For the text-containing cell, return its midpoint in (X, Y) coordinate format. 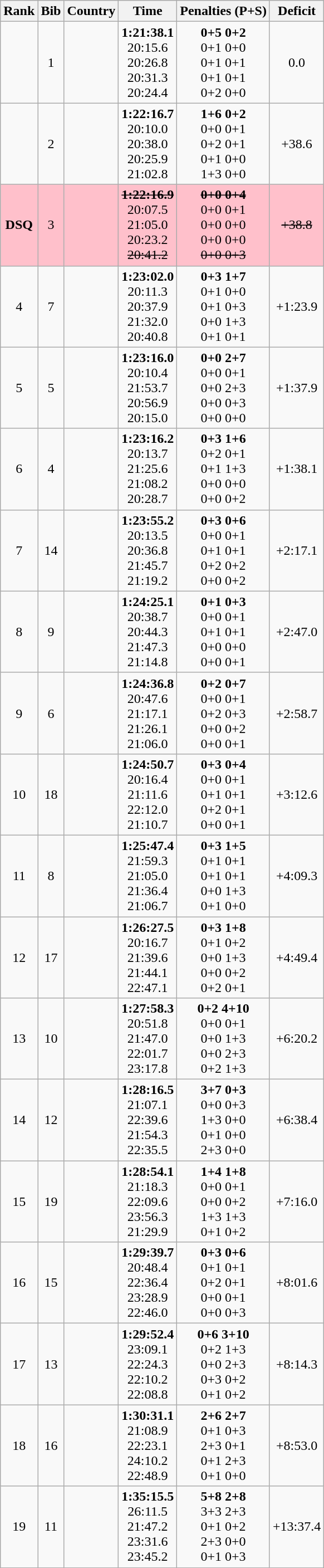
1:24:50.720:16.4 21:11.6 22:12.0 21:10.7 (148, 794)
1:26:27.520:16.7 21:39.6 21:44.1 22:47.1 (148, 958)
2+6 2+7 0+1 0+3 2+3 0+1 0+1 2+3 0+1 0+0 (224, 1445)
1:28:16.521:07.1 22:39.6 21:54.3 22:35.5 (148, 1120)
1:23:16.220:13.7 21:25.6 21:08.2 20:28.7 (148, 469)
+2:17.1 (296, 550)
1+4 1+8 0+0 0+1 0+0 0+21+3 1+3 0+1 0+2 (224, 1201)
1:29:39.720:48.4 22:36.4 23:28.9 22:46.0 (148, 1283)
1:28:54.121:18.3 22:09.6 23:56.3 21:29.9 (148, 1201)
0+3 1+7 0+1 0+0 0+1 0+3 0+0 1+3 0+1 0+1 (224, 306)
+8:53.0 (296, 1445)
1:22:16.920:07.5 21:05.0 20:23.2 20:41.2 (148, 225)
0+3 1+5 0+1 0+1 0+1 0+1 0+0 1+3 0+1 0+0 (224, 876)
2 (51, 144)
1 (51, 62)
1:25:47.4 21:59.321:05.0 21:36.4 21:06.7 (148, 876)
0.0 (296, 62)
+8:14.3 (296, 1364)
1+6 0+2 0+0 0+1 0+2 0+1 0+1 0+0 1+3 0+0 (224, 144)
5+8 2+8 3+3 2+3 0+1 0+22+3 0+0 0+1 0+3 (224, 1527)
+8:01.6 (296, 1283)
1:23:16.020:10.4 21:53.7 20:56.9 20:15.0 (148, 388)
+1:23.9 (296, 306)
Time (148, 11)
0+3 1+8 0+1 0+2 0+0 1+30+0 0+2 0+2 0+1 (224, 958)
1:23:55.220:13.5 20:36.8 21:45.7 21:19.2 (148, 550)
+1:37.9 (296, 388)
1:24:36.820:47.6 21:17.1 21:26.1 21:06.0 (148, 713)
+13:37.4 (296, 1527)
Bib (51, 11)
Penalties (P+S) (224, 11)
1:30:31.121:08.9 22:23.1 24:10.2 22:48.9 (148, 1445)
1:24:25.120:38.7 20:44.3 21:47.3 21:14.8 (148, 632)
0+5 0+2 0+1 0+0 0+1 0+1 0+1 0+1 0+2 0+0 (224, 62)
0+3 1+6 0+2 0+1 0+1 1+30+0 0+0 0+0 0+2 (224, 469)
+6:20.2 (296, 1039)
Country (91, 11)
+38.6 (296, 144)
Deficit (296, 11)
+4:09.3 (296, 876)
+3:12.6 (296, 794)
+38.8 (296, 225)
0+2 4+10 0+0 0+1 0+0 1+3 0+0 2+3 0+2 1+3 (224, 1039)
3+7 0+3 0+0 0+3 1+3 0+00+1 0+0 2+3 0+0 (224, 1120)
+6:38.4 (296, 1120)
0+6 3+10 0+2 1+3 0+0 2+3 0+3 0+2 0+1 0+2 (224, 1364)
1:27:58.320:51.8 21:47.0 22:01.7 23:17.8 (148, 1039)
0+0 0+4 0+0 0+1 0+0 0+0 0+0 0+0 0+0 0+3 (224, 225)
3 (51, 225)
1:35:15.526:11.5 21:47.2 23:31.6 23:45.2 (148, 1527)
1:23:02.020:11.3 20:37.9 21:32.0 20:40.8 (148, 306)
1:21:38.1 20:15.620:26.8 20:31.3 20:24.4 (148, 62)
DSQ (19, 225)
Rank (19, 11)
+4:49.4 (296, 958)
1:29:52.4 23:09.122:24.3 22:10.2 22:08.8 (148, 1364)
+7:16.0 (296, 1201)
1:22:16.720:10.0 20:38.0 20:25.9 21:02.8 (148, 144)
0+0 2+7 0+0 0+1 0+0 2+3 0+0 0+3 0+0 0+0 (224, 388)
+2:47.0 (296, 632)
+1:38.1 (296, 469)
0+2 0+7 0+0 0+1 0+2 0+3 0+0 0+2 0+0 0+1 (224, 713)
0+3 0+6 0+0 0+1 0+1 0+1 0+2 0+2 0+0 0+2 (224, 550)
0+3 0+6 0+1 0+1 0+2 0+1 0+0 0+1 0+0 0+3 (224, 1283)
0+3 0+4 0+0 0+1 0+1 0+1 0+2 0+1 0+0 0+1 (224, 794)
+2:58.7 (296, 713)
0+1 0+3 0+0 0+1 0+1 0+10+0 0+0 0+0 0+1 (224, 632)
